Return (x, y) of the center of cell containing provided text 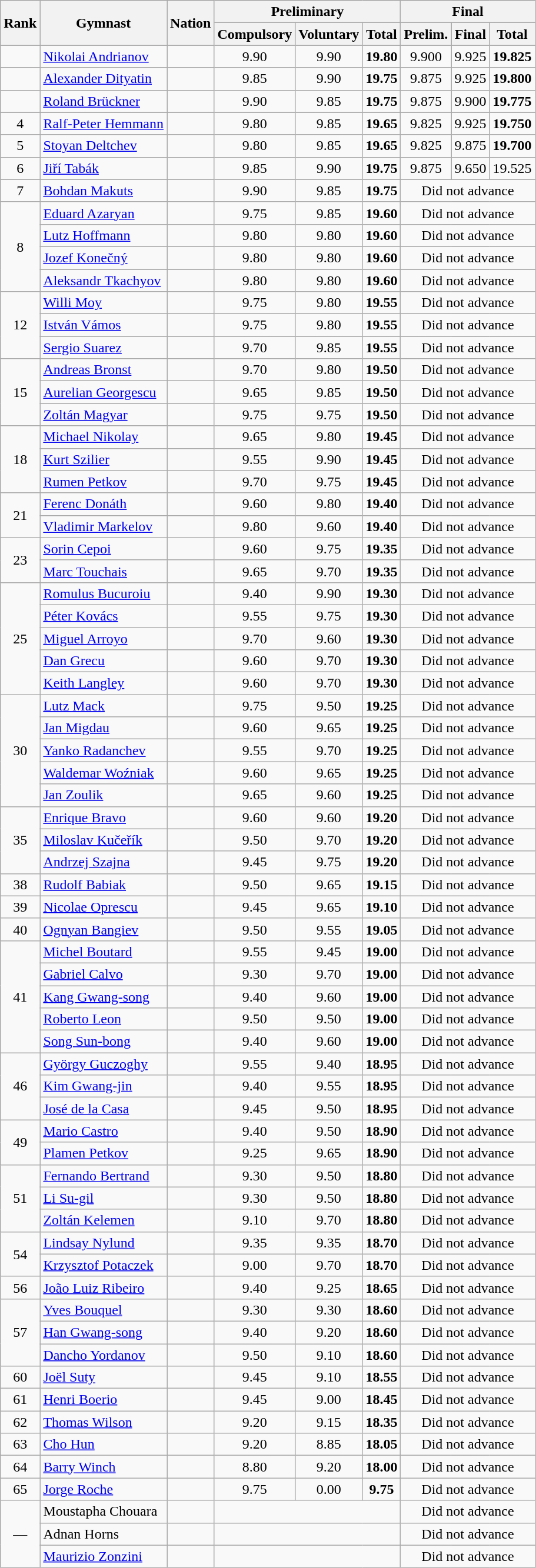
65 (20, 1489)
4 (20, 124)
Rank (20, 23)
12 (20, 325)
Jozef Konečný (104, 258)
6 (20, 168)
18.35 (381, 1422)
19.825 (512, 56)
30 (20, 750)
Aleksandr Tkachyov (104, 281)
25 (20, 638)
Enrique Bravo (104, 818)
Roland Brückner (104, 101)
Dancho Yordanov (104, 1355)
54 (20, 1254)
61 (20, 1400)
Jorge Roche (104, 1489)
19.80 (381, 56)
18.45 (381, 1400)
Prelim. (426, 34)
35 (20, 840)
Nikolai Andrianov (104, 56)
Rudolf Babiak (104, 885)
Kang Gwang-song (104, 997)
Thomas Wilson (104, 1422)
Kurt Szilier (104, 459)
Dan Grecu (104, 661)
19.775 (512, 101)
Sergio Suarez (104, 348)
8.85 (329, 1444)
Ferenc Donáth (104, 504)
Joël Suty (104, 1377)
Rumen Petkov (104, 482)
Krzysztof Potaczek (104, 1265)
Aurelian Georgescu (104, 392)
49 (20, 1142)
Fernando Bertrand (104, 1176)
51 (20, 1198)
8 (20, 246)
Jiří Tabák (104, 168)
19.800 (512, 79)
19.15 (381, 885)
60 (20, 1377)
18.05 (381, 1444)
Ralf-Peter Hemmann (104, 124)
9.15 (329, 1422)
23 (20, 560)
63 (20, 1444)
64 (20, 1467)
Gymnast (104, 23)
8.80 (255, 1467)
Barry Winch (104, 1467)
19.700 (512, 146)
Miloslav Kučeřík (104, 840)
Lutz Mack (104, 706)
19.10 (381, 907)
Vladimir Markelov (104, 526)
Marc Touchais (104, 571)
Keith Langley (104, 683)
João Luiz Ribeiro (104, 1287)
Jan Zoulik (104, 795)
19.750 (512, 124)
Moustapha Chouara (104, 1512)
— (20, 1534)
18 (20, 459)
41 (20, 996)
19.525 (512, 168)
Henri Boerio (104, 1400)
Michael Nikolay (104, 437)
38 (20, 885)
0.00 (329, 1489)
Zoltán Magyar (104, 415)
Ognyan Bangiev (104, 929)
Li Su-gil (104, 1198)
Lutz Hoffmann (104, 235)
9.650 (471, 168)
Romulus Bucuroiu (104, 593)
39 (20, 907)
Willi Moy (104, 303)
Maurizio Zonzini (104, 1556)
18.55 (381, 1377)
Eduard Azaryan (104, 213)
18.00 (381, 1467)
40 (20, 929)
Bohdan Makuts (104, 191)
Nation (191, 23)
Waldemar Woźniak (104, 773)
19.05 (381, 929)
5 (20, 146)
Andreas Bronst (104, 370)
Stoyan Deltchev (104, 146)
Michel Boutard (104, 952)
György Guczoghy (104, 1064)
Alexander Dityatin (104, 79)
62 (20, 1422)
7 (20, 191)
Han Gwang-song (104, 1332)
Plamen Petkov (104, 1153)
Péter Kovács (104, 616)
57 (20, 1332)
21 (20, 515)
Miguel Arroyo (104, 638)
Preliminary (307, 12)
15 (20, 392)
Zoltán Kelemen (104, 1220)
46 (20, 1086)
Gabriel Calvo (104, 974)
Lindsay Nylund (104, 1243)
56 (20, 1287)
Nicolae Oprescu (104, 907)
Kim Gwang-jin (104, 1086)
Yves Bouquel (104, 1310)
José de la Casa (104, 1109)
Compulsory (255, 34)
Yanko Radanchev (104, 750)
Mario Castro (104, 1131)
Sorin Cepoi (104, 549)
Roberto Leon (104, 1019)
Jan Migdau (104, 728)
18.65 (381, 1287)
Voluntary (329, 34)
Cho Hun (104, 1444)
Adnan Horns (104, 1534)
Andrzej Szajna (104, 862)
István Vámos (104, 325)
Song Sun-bong (104, 1042)
